Pinpoint the cell where the given text exists, returning its (X, Y) midpoint coordinate. 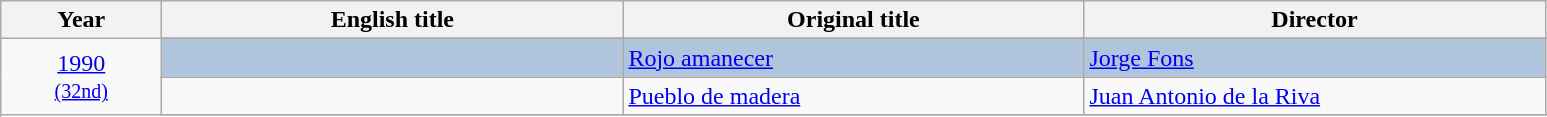
Juan Antonio de la Riva (1314, 96)
Year (82, 20)
Pueblo de madera (854, 96)
English title (392, 20)
1990(32nd) (82, 77)
Director (1314, 20)
Rojo amanecer (854, 58)
Original title (854, 20)
Jorge Fons (1314, 58)
